For the text-containing cell, return its midpoint in (x, y) coordinate format. 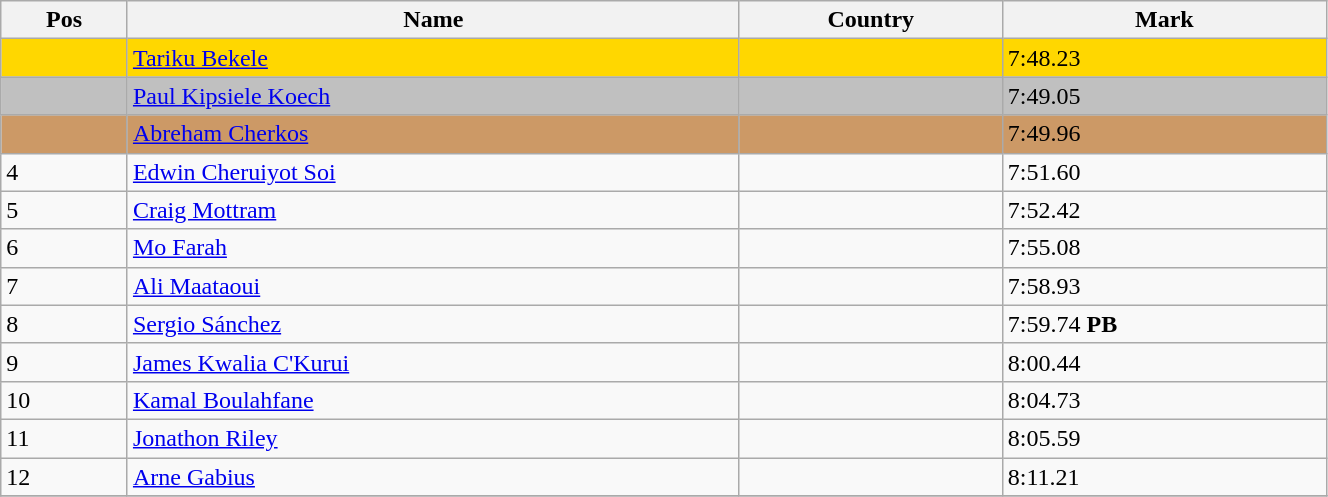
8:05.59 (1164, 438)
7:49.05 (1164, 96)
7:52.42 (1164, 210)
8:04.73 (1164, 400)
9 (64, 362)
Arne Gabius (433, 477)
Paul Kipsiele Koech (433, 96)
Edwin Cheruiyot Soi (433, 172)
7:51.60 (1164, 172)
Mo Farah (433, 248)
Tariku Bekele (433, 58)
Sergio Sánchez (433, 324)
7:55.08 (1164, 248)
Kamal Boulahfane (433, 400)
6 (64, 248)
4 (64, 172)
5 (64, 210)
8:11.21 (1164, 477)
7:58.93 (1164, 286)
Ali Maataoui (433, 286)
Abreham Cherkos (433, 134)
8 (64, 324)
James Kwalia C'Kurui (433, 362)
7 (64, 286)
Craig Mottram (433, 210)
10 (64, 400)
7:49.96 (1164, 134)
7:48.23 (1164, 58)
Country (870, 20)
Pos (64, 20)
Jonathon Riley (433, 438)
7:59.74 PB (1164, 324)
11 (64, 438)
12 (64, 477)
8:00.44 (1164, 362)
Name (433, 20)
Mark (1164, 20)
